Provide the (X, Y) coordinate of the cell's center where the given text is located.  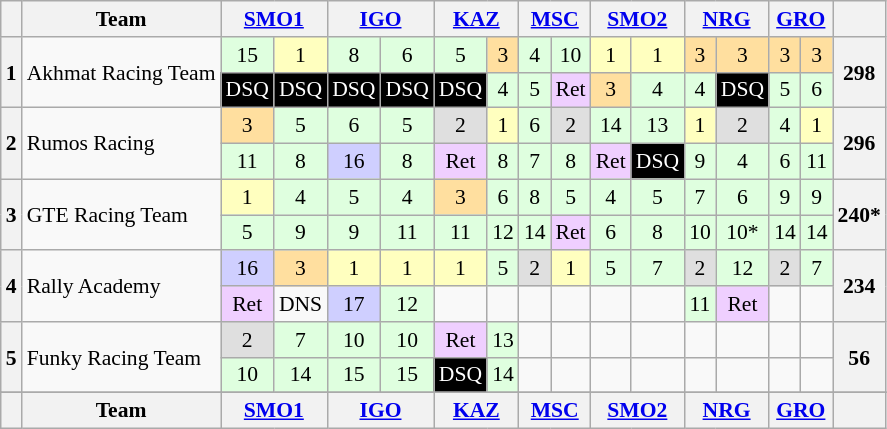
56 (860, 358)
298 (860, 72)
Rumos Racing (122, 144)
234 (860, 286)
296 (860, 144)
10* (742, 233)
Akhmat Racing Team (122, 72)
Rally Academy (122, 286)
DNS (300, 304)
240* (860, 214)
17 (354, 304)
GTE Racing Team (122, 214)
Funky Racing Team (122, 358)
